Return the (X, Y) coordinate for the center point of the cell that contains the specified text.  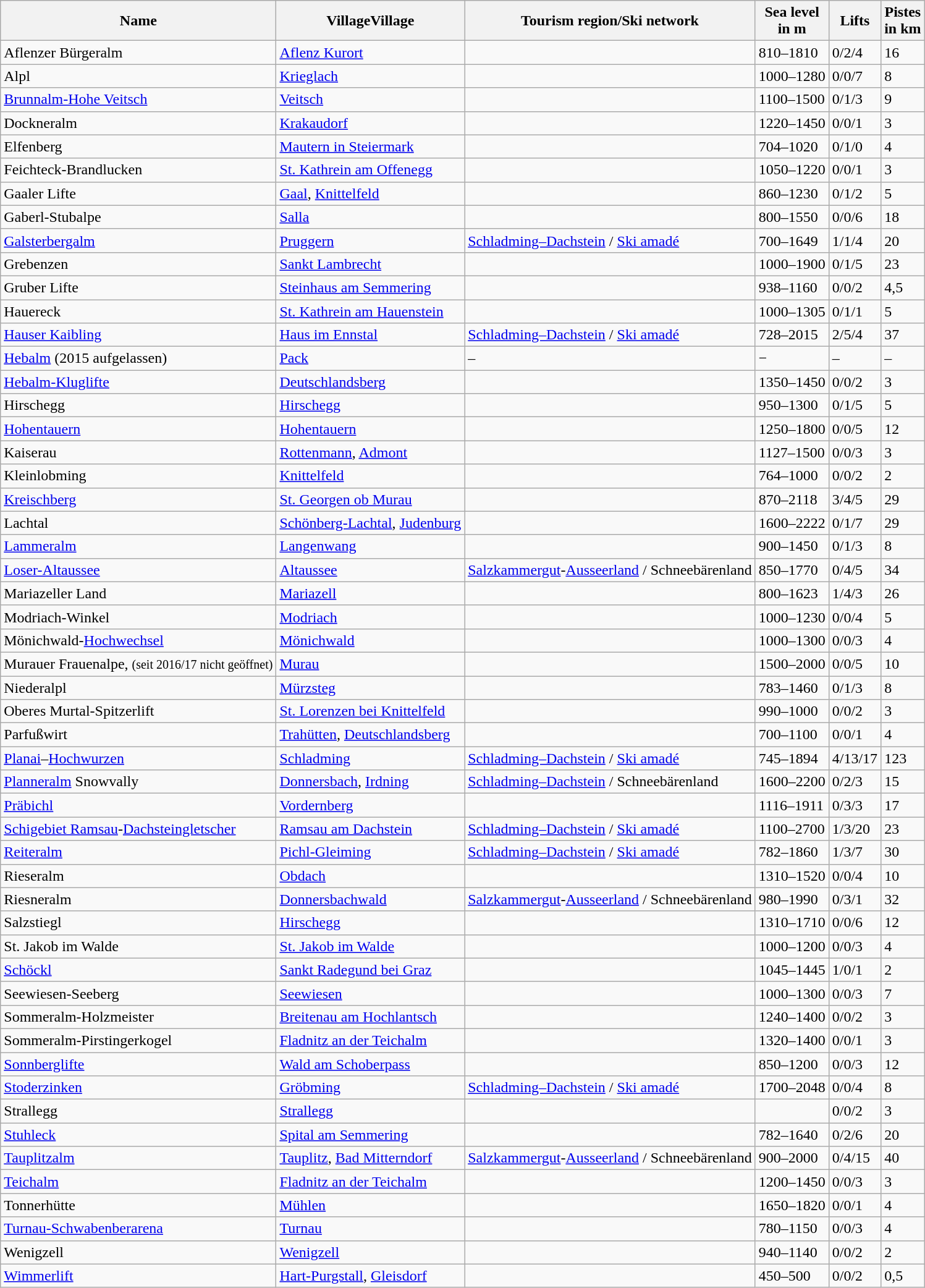
Turnau (371, 1229)
783–1460 (792, 688)
1/1/4 (855, 240)
Mönichwald (371, 640)
2/5/4 (855, 335)
728–2015 (792, 335)
745–1894 (792, 758)
Hebalm (2015 aufgelassen) (138, 358)
810–1810 (792, 53)
1650–1820 (792, 1205)
Dockneralm (138, 123)
Lachtal (138, 523)
Mönichwald-Hochwechsel (138, 640)
Gaaler Lifte (138, 193)
37 (903, 335)
Sommeralm-Holzmeister (138, 1017)
123 (903, 758)
0,5 (903, 1276)
Salla (371, 217)
Veitsch (371, 100)
1600–2222 (792, 523)
0/2/4 (855, 53)
Niederalpl (138, 688)
Gaberl-Stubalpe (138, 217)
Hebalm-Kluglifte (138, 382)
Schöckl (138, 970)
Haus im Ennstal (371, 335)
1/3/7 (855, 852)
1350–1450 (792, 382)
850–1200 (792, 1064)
Murau (371, 664)
Mariazeller Land (138, 593)
Sankt Radegund bei Graz (371, 970)
0/3/3 (855, 805)
Wald am Schoberpass (371, 1064)
Mürzsteg (371, 688)
Hart-Purgstall, Gleisdorf (371, 1276)
Sommeralm-Pirstingerkogel (138, 1040)
Tourism region/Ski network (610, 21)
16 (903, 53)
Trahütten, Deutschlandsberg (371, 735)
Grebenzen (138, 264)
1100–2700 (792, 829)
0/4/15 (855, 1158)
Hauser Kaibling (138, 335)
700–1100 (792, 735)
St. Lorenzen bei Knittelfeld (371, 711)
Name (138, 21)
704–1020 (792, 146)
1000–1900 (792, 264)
Pruggern (371, 240)
782–1860 (792, 852)
Modriach-Winkel (138, 617)
St. Kathrein am Hauenstein (371, 311)
1250–1800 (792, 429)
0/1/7 (855, 523)
Lammeralm (138, 546)
Kreischberg (138, 499)
0/2/6 (855, 1135)
Krieglach (371, 76)
1600–2200 (792, 782)
938–1160 (792, 287)
18 (903, 217)
0/1/1 (855, 311)
Wimmerlift (138, 1276)
Obdach (371, 876)
Deutschlandsberg (371, 382)
0/4/5 (855, 570)
1200–1450 (792, 1182)
Rieseralm (138, 876)
780–1150 (792, 1229)
980–1990 (792, 899)
Salzstiegl (138, 923)
St. Kathrein am Offenegg (371, 170)
1/3/20 (855, 829)
Langenwang (371, 546)
Lifts (855, 21)
Donnersbachwald (371, 899)
15 (903, 782)
Hauereck (138, 311)
Aflenzer Bürgeralm (138, 53)
Pistesin km (903, 21)
1116–1911 (792, 805)
Sea levelin m (792, 21)
Loser-Altaussee (138, 570)
1240–1400 (792, 1017)
450–500 (792, 1276)
Parfußwirt (138, 735)
860–1230 (792, 193)
940–1140 (792, 1252)
Mühlen (371, 1205)
4/13/17 (855, 758)
Schigebiet Ramsau-Dachsteingletscher (138, 829)
700–1649 (792, 240)
1/0/1 (855, 970)
800–1623 (792, 593)
1320–1400 (792, 1040)
17 (903, 805)
Pack (371, 358)
1310–1710 (792, 923)
Feichteck-Brandlucken (138, 170)
Knittelfeld (371, 476)
Modriach (371, 617)
870–2118 (792, 499)
782–1640 (792, 1135)
1220–1450 (792, 123)
Schönberg-Lachtal, Judenburg (371, 523)
900–1450 (792, 546)
1700–2048 (792, 1088)
Schladming–Dachstein / Schneebärenland (610, 782)
Breitenau am Hochlantsch (371, 1017)
1100–1500 (792, 100)
0/1/2 (855, 193)
Riesneralm (138, 899)
850–1770 (792, 570)
Gruber Lifte (138, 287)
0/3/1 (855, 899)
Stoderzinken (138, 1088)
Seewiesen (371, 993)
1000–1280 (792, 76)
3/4/5 (855, 499)
1/4/3 (855, 593)
Tauplitz, Bad Mitterndorf (371, 1158)
Pichl-Gleiming (371, 852)
7 (903, 993)
9 (903, 100)
900–2000 (792, 1158)
Elfenberg (138, 146)
4,5 (903, 287)
St. Georgen ob Murau (371, 499)
VillageVillage (371, 21)
Mariazell (371, 593)
1000–1305 (792, 311)
0/1/0 (855, 146)
0/2/3 (855, 782)
Gaal, Knittelfeld (371, 193)
1045–1445 (792, 970)
1500–2000 (792, 664)
Gröbming (371, 1088)
30 (903, 852)
Donnersbach, Irdning (371, 782)
− (792, 358)
Planai–Hochwurzen (138, 758)
Sonnberglifte (138, 1064)
Vordernberg (371, 805)
Kaiserau (138, 452)
Präbichl (138, 805)
950–1300 (792, 405)
Stuhleck (138, 1135)
1310–1520 (792, 876)
990–1000 (792, 711)
Galsterbergalm (138, 240)
Aflenz Kurort (371, 53)
Kleinlobming (138, 476)
Spital am Semmering (371, 1135)
1050–1220 (792, 170)
Alpl (138, 76)
764–1000 (792, 476)
Reiteralm (138, 852)
Ramsau am Dachstein (371, 829)
Steinhaus am Semmering (371, 287)
Teichalm (138, 1182)
Tonnerhütte (138, 1205)
Krakaudorf (371, 123)
1000–1200 (792, 946)
32 (903, 899)
26 (903, 593)
1127–1500 (792, 452)
800–1550 (792, 217)
Brunnalm-Hohe Veitsch (138, 100)
Turnau-Schwabenberarena (138, 1229)
Mautern in Steiermark (371, 146)
Tauplitzalm (138, 1158)
Schladming (371, 758)
Planneralm Snowvally (138, 782)
34 (903, 570)
40 (903, 1158)
1000–1230 (792, 617)
Altaussee (371, 570)
Oberes Murtal-Spitzerlift (138, 711)
Sankt Lambrecht (371, 264)
Seewiesen-Seeberg (138, 993)
0/0/7 (855, 76)
Murauer Frauenalpe, (seit 2016/17 nicht geöffnet) (138, 664)
Rottenmann, Admont (371, 452)
